Provide the [X, Y] coordinate of the cell's center where the given text is located.  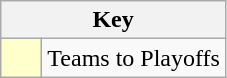
Key [114, 20]
Teams to Playoffs [134, 58]
